Find where the given text appears and provide that cell's center as [X, Y] coordinate. 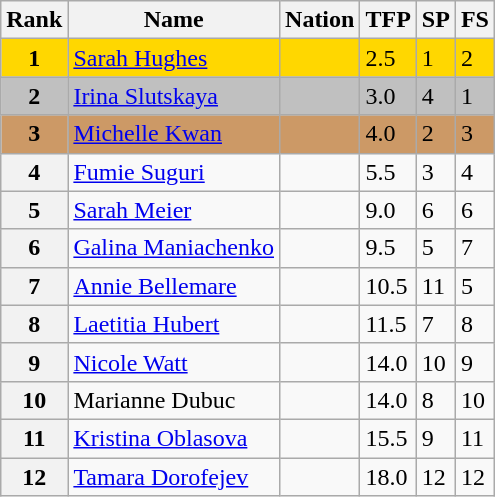
Tamara Dorofejev [174, 477]
Sarah Hughes [174, 58]
10.5 [388, 286]
18.0 [388, 477]
Laetitia Hubert [174, 324]
Annie Bellemare [174, 286]
Rank [34, 20]
Kristina Oblasova [174, 438]
Sarah Meier [174, 210]
Michelle Kwan [174, 134]
5.5 [388, 172]
11.5 [388, 324]
2.5 [388, 58]
9.5 [388, 248]
Marianne Dubuc [174, 400]
FS [474, 20]
15.5 [388, 438]
Nation [320, 20]
Irina Slutskaya [174, 96]
9.0 [388, 210]
Name [174, 20]
4.0 [388, 134]
3.0 [388, 96]
Nicole Watt [174, 362]
Fumie Suguri [174, 172]
TFP [388, 20]
SP [436, 20]
Galina Maniachenko [174, 248]
